Detect which cell encompasses the target text, then output its [X, Y] center coordinate. 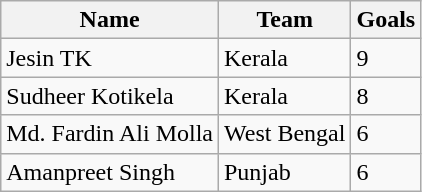
Punjab [284, 172]
Sudheer Kotikela [110, 96]
8 [386, 96]
9 [386, 58]
Goals [386, 20]
Team [284, 20]
West Bengal [284, 134]
Name [110, 20]
Md. Fardin Ali Molla [110, 134]
Jesin TK [110, 58]
Amanpreet Singh [110, 172]
